Locate the cell with the specified text and output its [X, Y] center coordinate. 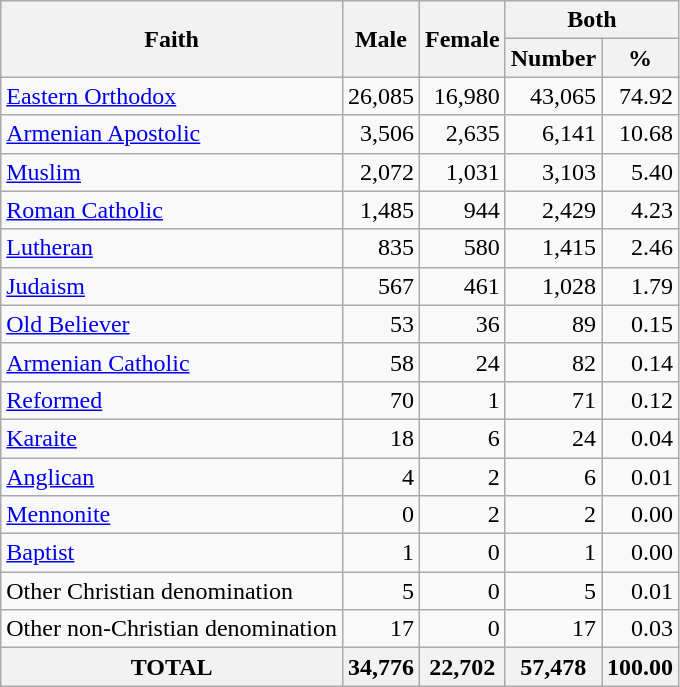
Female [462, 39]
43,065 [553, 96]
26,085 [380, 96]
Eastern Orthodox [172, 96]
567 [380, 286]
18 [380, 438]
0.12 [640, 400]
0.15 [640, 324]
16,980 [462, 96]
74.92 [640, 96]
0.03 [640, 629]
Muslim [172, 172]
944 [462, 210]
1,415 [553, 248]
100.00 [640, 667]
835 [380, 248]
71 [553, 400]
Karaite [172, 438]
2.46 [640, 248]
% [640, 58]
Reformed [172, 400]
0.14 [640, 362]
5.40 [640, 172]
Mennonite [172, 515]
0.04 [640, 438]
22,702 [462, 667]
53 [380, 324]
1,031 [462, 172]
1,485 [380, 210]
Male [380, 39]
Baptist [172, 553]
3,506 [380, 134]
2,635 [462, 134]
Number [553, 58]
Anglican [172, 477]
Other Christian denomination [172, 591]
6,141 [553, 134]
Lutheran [172, 248]
10.68 [640, 134]
1,028 [553, 286]
Judaism [172, 286]
Both [592, 20]
1.79 [640, 286]
2,072 [380, 172]
34,776 [380, 667]
Faith [172, 39]
580 [462, 248]
3,103 [553, 172]
2,429 [553, 210]
Armenian Catholic [172, 362]
Armenian Apostolic [172, 134]
Old Believer [172, 324]
58 [380, 362]
70 [380, 400]
4.23 [640, 210]
Other non-Christian denomination [172, 629]
4 [380, 477]
461 [462, 286]
57,478 [553, 667]
89 [553, 324]
Roman Catholic [172, 210]
TOTAL [172, 667]
82 [553, 362]
36 [462, 324]
